Pinpoint the cell where the given text exists, returning its (x, y) midpoint coordinate. 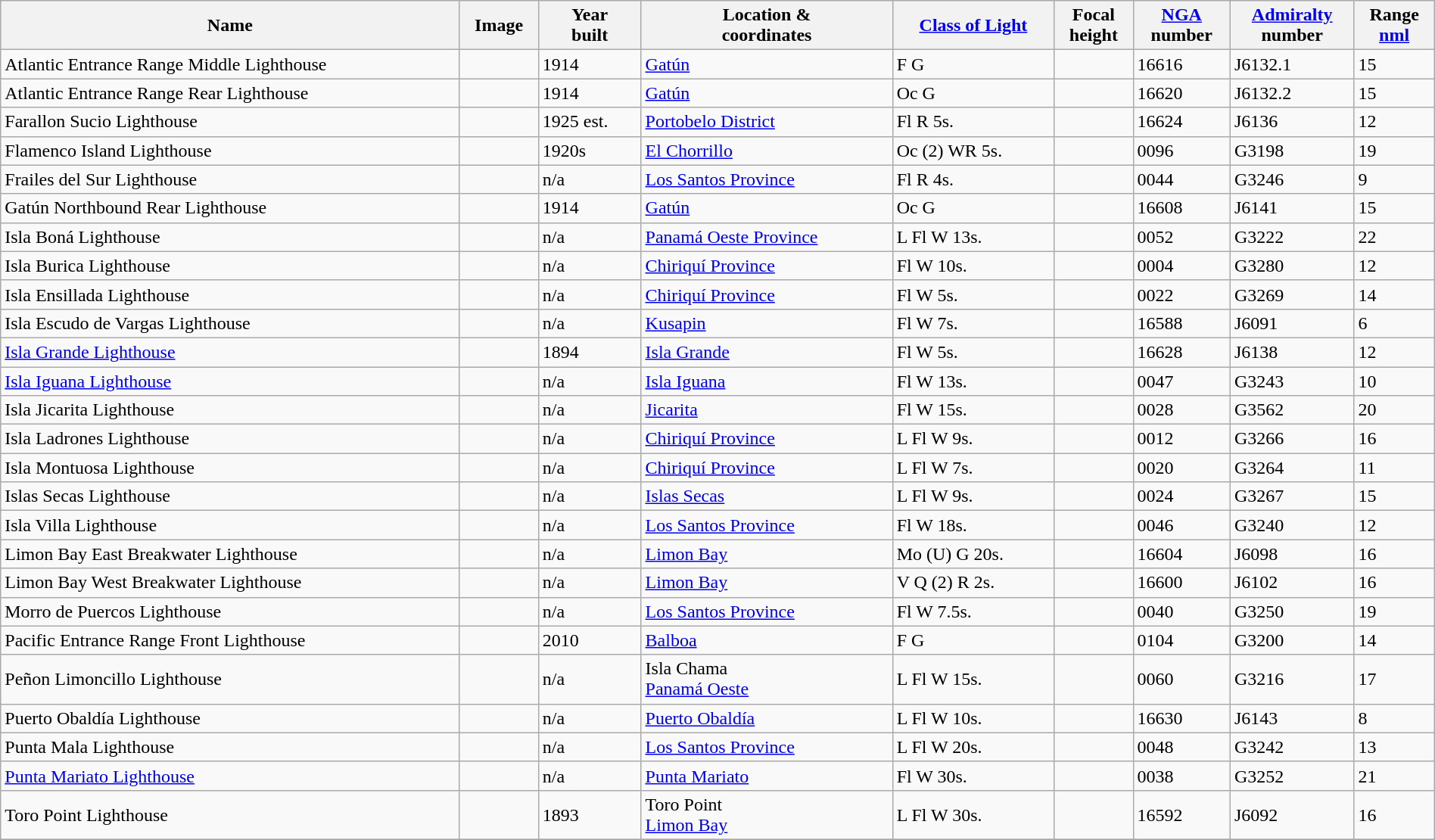
Balboa (767, 640)
Frailes del Sur Lighthouse (230, 179)
Fl R 4s. (973, 179)
6 (1394, 323)
Fl R 5s. (973, 122)
13 (1394, 747)
0022 (1181, 294)
Puerto Obaldía Lighthouse (230, 718)
El Chorrillo (767, 151)
Gatún Northbound Rear Lighthouse (230, 208)
Atlantic Entrance Range Middle Lighthouse (230, 64)
G3266 (1292, 439)
Islas Secas (767, 496)
J6091 (1292, 323)
Punta Mariato (767, 776)
0038 (1181, 776)
Kusapin (767, 323)
Isla Burica Lighthouse (230, 266)
Islas Secas Lighthouse (230, 496)
Fl W 15s. (973, 410)
0020 (1181, 468)
G3269 (1292, 294)
Flamenco Island Lighthouse (230, 151)
G3280 (1292, 266)
G3250 (1292, 611)
0048 (1181, 747)
Isla Villa Lighthouse (230, 525)
0052 (1181, 237)
2010 (590, 640)
G3246 (1292, 179)
0012 (1181, 439)
0060 (1181, 680)
Oc (2) WR 5s. (973, 151)
0047 (1181, 381)
Toro Point Lighthouse (230, 814)
G3252 (1292, 776)
0004 (1181, 266)
L Fl W 20s. (973, 747)
V Q (2) R 2s. (973, 583)
Isla Iguana (767, 381)
L Fl W 13s. (973, 237)
Fl W 7.5s. (973, 611)
L Fl W 7s. (973, 468)
Punta Mala Lighthouse (230, 747)
1894 (590, 352)
16592 (1181, 814)
L Fl W 15s. (973, 680)
16620 (1181, 93)
J6092 (1292, 814)
Portobelo District (767, 122)
Atlantic Entrance Range Rear Lighthouse (230, 93)
G3216 (1292, 680)
J6136 (1292, 122)
16608 (1181, 208)
16630 (1181, 718)
Isla ChamaPanamá Oeste (767, 680)
J6102 (1292, 583)
G3242 (1292, 747)
Yearbuilt (590, 26)
16616 (1181, 64)
Rangenml (1394, 26)
16600 (1181, 583)
Focalheight (1094, 26)
Fl W 18s. (973, 525)
17 (1394, 680)
16588 (1181, 323)
8 (1394, 718)
L Fl W 30s. (973, 814)
Fl W 10s. (973, 266)
0040 (1181, 611)
Isla Boná Lighthouse (230, 237)
G3267 (1292, 496)
G3264 (1292, 468)
Isla Ensillada Lighthouse (230, 294)
Pacific Entrance Range Front Lighthouse (230, 640)
Isla Iguana Lighthouse (230, 381)
16604 (1181, 554)
10 (1394, 381)
1893 (590, 814)
Farallon Sucio Lighthouse (230, 122)
Isla Grande (767, 352)
Name (230, 26)
20 (1394, 410)
G3222 (1292, 237)
Peñon Limoncillo Lighthouse (230, 680)
Fl W 30s. (973, 776)
Punta Mariato Lighthouse (230, 776)
Isla Montuosa Lighthouse (230, 468)
Isla Escudo de Vargas Lighthouse (230, 323)
Panamá Oeste Province (767, 237)
Isla Ladrones Lighthouse (230, 439)
11 (1394, 468)
0044 (1181, 179)
J6141 (1292, 208)
Puerto Obaldía (767, 718)
G3562 (1292, 410)
1925 est. (590, 122)
G3240 (1292, 525)
Toro PointLimon Bay (767, 814)
0028 (1181, 410)
0046 (1181, 525)
22 (1394, 237)
1920s (590, 151)
16628 (1181, 352)
Limon Bay East Breakwater Lighthouse (230, 554)
0104 (1181, 640)
G3200 (1292, 640)
G3198 (1292, 151)
0024 (1181, 496)
J6138 (1292, 352)
Isla Jicarita Lighthouse (230, 410)
Fl W 7s. (973, 323)
16624 (1181, 122)
Class of Light (973, 26)
Location &coordinates (767, 26)
Limon Bay West Breakwater Lighthouse (230, 583)
Admiraltynumber (1292, 26)
Fl W 13s. (973, 381)
0096 (1181, 151)
Isla Grande Lighthouse (230, 352)
L Fl W 10s. (973, 718)
Image (499, 26)
J6132.2 (1292, 93)
G3243 (1292, 381)
J6132.1 (1292, 64)
NGAnumber (1181, 26)
J6098 (1292, 554)
Mo (U) G 20s. (973, 554)
Morro de Puercos Lighthouse (230, 611)
Jicarita (767, 410)
9 (1394, 179)
J6143 (1292, 718)
21 (1394, 776)
